Detect which cell encompasses the target text, then output its (X, Y) center coordinate. 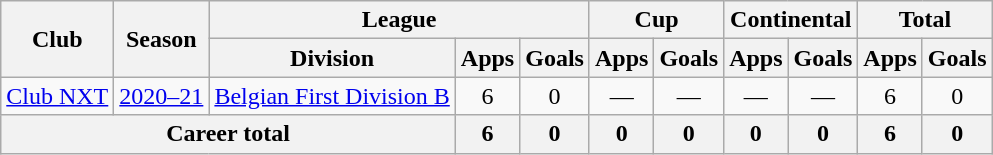
2020–21 (162, 96)
Season (162, 39)
Division (332, 58)
Career total (228, 134)
Belgian First Division B (332, 96)
League (400, 20)
Total (925, 20)
Club (58, 39)
Cup (656, 20)
Club NXT (58, 96)
Continental (791, 20)
